Output the [x, y] coordinate of the center of the cell containing the given text.  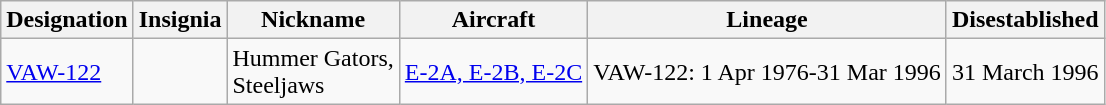
Nickname [313, 20]
Disestablished [1025, 20]
E-2A, E-2B, E-2C [493, 72]
Insignia [180, 20]
VAW-122 [67, 72]
Designation [67, 20]
31 March 1996 [1025, 72]
Lineage [768, 20]
VAW-122: 1 Apr 1976-31 Mar 1996 [768, 72]
Aircraft [493, 20]
Hummer Gators,Steeljaws [313, 72]
